Return (x, y) of the center of cell containing provided text 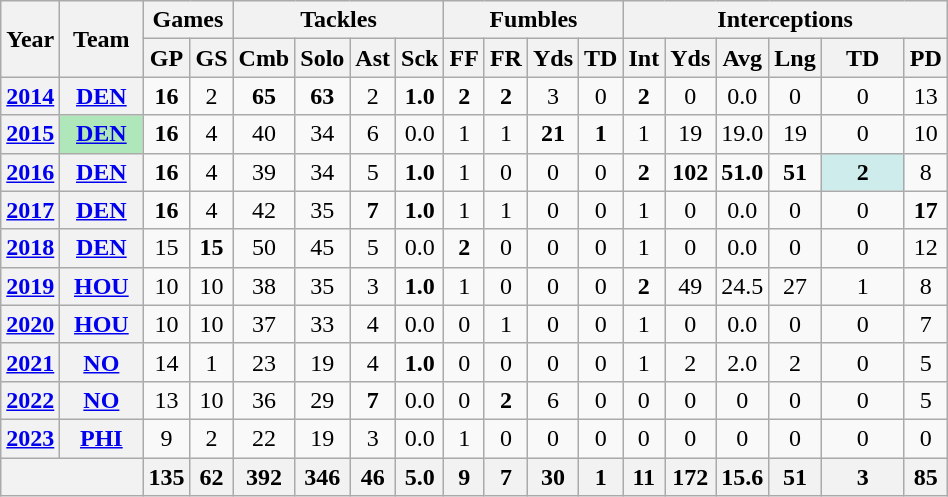
2023 (30, 438)
2021 (30, 362)
Ast (373, 58)
2017 (30, 210)
Team (102, 39)
50 (264, 248)
2.0 (742, 362)
Sck (420, 58)
36 (264, 400)
2020 (30, 324)
27 (795, 286)
5.0 (420, 477)
30 (552, 477)
Lng (795, 58)
37 (264, 324)
PHI (102, 438)
172 (690, 477)
135 (166, 477)
40 (264, 134)
14 (166, 362)
39 (264, 172)
FR (506, 58)
65 (264, 96)
17 (926, 210)
42 (264, 210)
Avg (742, 58)
PD (926, 58)
22 (264, 438)
Cmb (264, 58)
Year (30, 39)
2014 (30, 96)
23 (264, 362)
2018 (30, 248)
29 (322, 400)
38 (264, 286)
392 (264, 477)
GP (166, 58)
46 (373, 477)
Interceptions (785, 20)
Games (188, 20)
51.0 (742, 172)
102 (690, 172)
45 (322, 248)
2016 (30, 172)
12 (926, 248)
24.5 (742, 286)
Tackles (338, 20)
63 (322, 96)
346 (322, 477)
85 (926, 477)
2019 (30, 286)
19.0 (742, 134)
15.6 (742, 477)
Int (644, 58)
2022 (30, 400)
2015 (30, 134)
49 (690, 286)
GS (212, 58)
Fumbles (534, 20)
33 (322, 324)
21 (552, 134)
FF (464, 58)
Solo (322, 58)
11 (644, 477)
62 (212, 477)
